Pinpoint the cell where the given text exists, returning its [X, Y] midpoint coordinate. 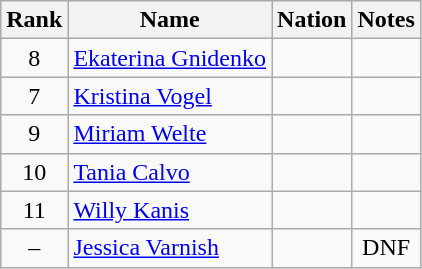
11 [34, 210]
Jessica Varnish [170, 248]
DNF [386, 248]
9 [34, 134]
Notes [386, 20]
Rank [34, 20]
Ekaterina Gnidenko [170, 58]
Tania Calvo [170, 172]
7 [34, 96]
Name [170, 20]
Nation [312, 20]
Miriam Welte [170, 134]
Kristina Vogel [170, 96]
– [34, 248]
10 [34, 172]
8 [34, 58]
Willy Kanis [170, 210]
